From the cell containing the given text, extract its center point as [x, y] coordinate. 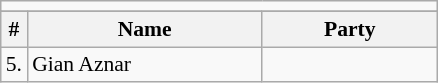
# [14, 29]
Gian Aznar [144, 65]
5. [14, 65]
Party [350, 29]
Name [144, 29]
